Locate the cell with the specified text and output its (X, Y) center coordinate. 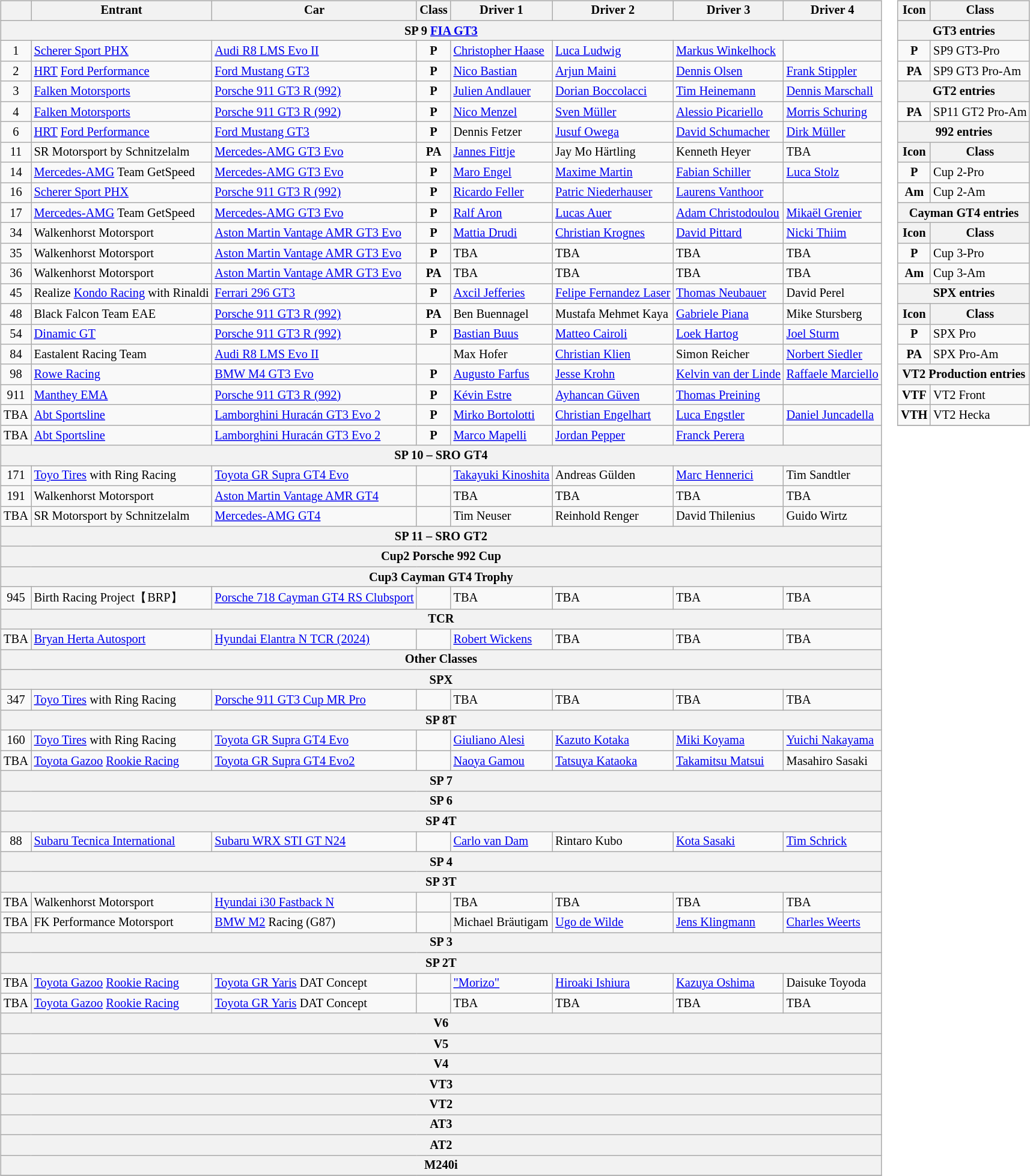
945 (16, 599)
Ferrari 296 GT3 (314, 294)
Driver 3 (728, 11)
Mirko Bortolotti (502, 415)
84 (16, 355)
Dinamic GT (121, 334)
16 (16, 193)
Christopher Haase (502, 51)
Tim Sandtler (833, 476)
Luca Stolz (833, 172)
SPX (441, 680)
6 (16, 132)
Sven Müller (613, 112)
Norbert Siedler (833, 355)
Bryan Herta Autosport (121, 639)
Jordan Pepper (613, 435)
VT2 Front (980, 395)
M240i (441, 1165)
Black Falcon Team EAE (121, 314)
SPX Pro (980, 334)
SP 4 (441, 862)
SP 10 – SRO GT4 (441, 455)
Other Classes (441, 660)
V4 (441, 1064)
VTH (914, 415)
Dennis Marschall (833, 91)
Driver 4 (833, 11)
171 (16, 476)
Driver 2 (613, 11)
Aston Martin Vantage AMR GT4 (314, 496)
Arjun Maini (613, 72)
SP 8T (441, 721)
Cup 3-Am (980, 273)
Raffaele Marciello (833, 374)
Kévin Estre (502, 395)
Adam Christodoulou (728, 213)
Jannes Fittje (502, 152)
FK Performance Motorsport (121, 922)
Frank Stippler (833, 72)
Guido Wirtz (833, 516)
SP 11 – SRO GT2 (441, 537)
SP9 GT3-Pro (980, 51)
AT3 (441, 1125)
Daisuke Toyoda (833, 983)
Patric Niederhauser (613, 193)
347 (16, 700)
VT2 Production entries (964, 374)
V6 (441, 1023)
Cup 2-Pro (980, 172)
BMW M4 GT3 Evo (314, 374)
Ralf Aron (502, 213)
Christian Engelhart (613, 415)
Thomas Neubauer (728, 294)
Mustafa Mehmet Kaya (613, 314)
David Thilenius (728, 516)
Eastalent Racing Team (121, 355)
88 (16, 842)
Marc Hennerici (728, 476)
Takayuki Kinoshita (502, 476)
GT2 entries (964, 91)
Maxime Martin (613, 172)
Cup 3-Pro (980, 254)
Morris Schuring (833, 112)
Franck Perera (728, 435)
Jusuf Owega (613, 132)
Dennis Fetzer (502, 132)
Realize Kondo Racing with Rinaldi (121, 294)
Michael Bräutigam (502, 922)
SP 2T (441, 963)
Axcil Jefferies (502, 294)
Maro Engel (502, 172)
Fabian Schiller (728, 172)
V5 (441, 1044)
48 (16, 314)
35 (16, 254)
34 (16, 233)
Giuliano Alesi (502, 740)
992 entries (964, 132)
David Pittard (728, 233)
Jesse Krohn (613, 374)
Jay Mo Härtling (613, 152)
Rintaro Kubo (613, 842)
Nico Menzel (502, 112)
VTF (914, 395)
TCR (441, 619)
SP11 GT2 Pro-Am (980, 112)
Rowe Racing (121, 374)
Bastian Buus (502, 334)
Hiroaki Ishiura (613, 983)
191 (16, 496)
Luca Ludwig (613, 51)
36 (16, 273)
Luca Engstler (728, 415)
Augusto Farfus (502, 374)
Ben Buennagel (502, 314)
Max Hofer (502, 355)
Mikaël Grenier (833, 213)
Manthey EMA (121, 395)
Subaru Tecnica International (121, 842)
SP 4T (441, 821)
SP9 GT3 Pro-Am (980, 72)
Laurens Vanthoor (728, 193)
Jens Klingmann (728, 922)
Ricardo Feller (502, 193)
David Perel (833, 294)
Robert Wickens (502, 639)
VT3 (441, 1084)
Carlo van Dam (502, 842)
Cup2 Porsche 992 Cup (441, 556)
Andreas Gülden (613, 476)
Alessio Picariello (728, 112)
Tatsuya Kataoka (613, 761)
Mattia Drudi (502, 233)
SP 9 FIA GT3 (441, 31)
Kazuya Oshima (728, 983)
Lucas Auer (613, 213)
Julien Andlauer (502, 91)
Felipe Fernandez Laser (613, 294)
Driver 1 (502, 11)
Entrant (121, 11)
Tim Schrick (833, 842)
Reinhold Renger (613, 516)
Cayman GT4 entries (964, 213)
David Schumacher (728, 132)
3 (16, 91)
Toyota GR Supra GT4 Evo2 (314, 761)
Mercedes-AMG GT4 (314, 516)
Christian Krognes (613, 233)
Loek Hartog (728, 334)
Dirk Müller (833, 132)
4 (16, 112)
Charles Weerts (833, 922)
Christian Klien (613, 355)
Kazuto Kotaka (613, 740)
"Morizo" (502, 983)
14 (16, 172)
160 (16, 740)
Masahiro Sasaki (833, 761)
Naoya Gamou (502, 761)
Simon Reicher (728, 355)
Nico Bastian (502, 72)
Subaru WRX STI GT N24 (314, 842)
Dorian Boccolacci (613, 91)
BMW M2 Racing (G87) (314, 922)
Cup 2-Am (980, 193)
11 (16, 152)
Porsche 718 Cayman GT4 RS Clubsport (314, 599)
SP 3T (441, 882)
Dennis Olsen (728, 72)
Hyundai i30 Fastback N (314, 903)
Takamitsu Matsui (728, 761)
Porsche 911 GT3 Cup MR Pro (314, 700)
SP 3 (441, 943)
911 (16, 395)
Birth Racing Project【BRP】 (121, 599)
Tim Neuser (502, 516)
Daniel Juncadella (833, 415)
98 (16, 374)
Hyundai Elantra N TCR (2024) (314, 639)
Miki Koyama (728, 740)
Markus Winkelhock (728, 51)
SPX Pro-Am (980, 355)
GT3 entries (964, 31)
Tim Heinemann (728, 91)
Gabriele Piana (728, 314)
SP 7 (441, 781)
Ayhancan Güven (613, 395)
2 (16, 72)
SP 6 (441, 801)
Nicki Thiim (833, 233)
AT2 (441, 1145)
Joel Sturm (833, 334)
VT2 Hecka (980, 415)
54 (16, 334)
17 (16, 213)
Cup3 Cayman GT4 Trophy (441, 577)
Marco Mapelli (502, 435)
Car (314, 11)
Ugo de Wilde (613, 922)
Yuichi Nakayama (833, 740)
SPX entries (964, 294)
Kenneth Heyer (728, 152)
Kelvin van der Linde (728, 374)
Kota Sasaki (728, 842)
Mike Stursberg (833, 314)
45 (16, 294)
Matteo Cairoli (613, 334)
1 (16, 51)
Thomas Preining (728, 395)
VT2 (441, 1104)
